Capture the cell that displays the provided text and extract its (x, y) central coordinate. 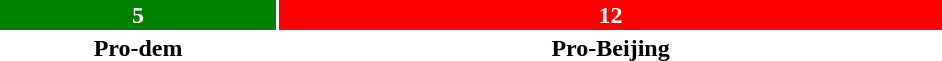
5 (138, 15)
12 (610, 15)
